Capture the cell that displays the provided text and extract its (X, Y) central coordinate. 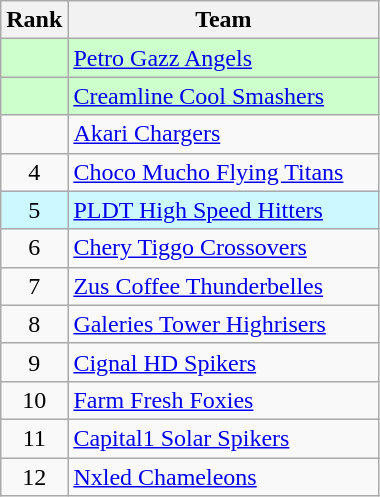
Rank (34, 20)
Choco Mucho Flying Titans (224, 172)
Team (224, 20)
11 (34, 438)
Chery Tiggo Crossovers (224, 248)
5 (34, 210)
9 (34, 362)
7 (34, 286)
Farm Fresh Foxies (224, 400)
Capital1 Solar Spikers (224, 438)
6 (34, 248)
Zus Coffee Thunderbelles (224, 286)
PLDT High Speed Hitters (224, 210)
12 (34, 477)
Creamline Cool Smashers (224, 96)
Nxled Chameleons (224, 477)
Cignal HD Spikers (224, 362)
4 (34, 172)
8 (34, 324)
Akari Chargers (224, 134)
10 (34, 400)
Petro Gazz Angels (224, 58)
Galeries Tower Highrisers (224, 324)
